For the text-containing cell, return its midpoint in [x, y] coordinate format. 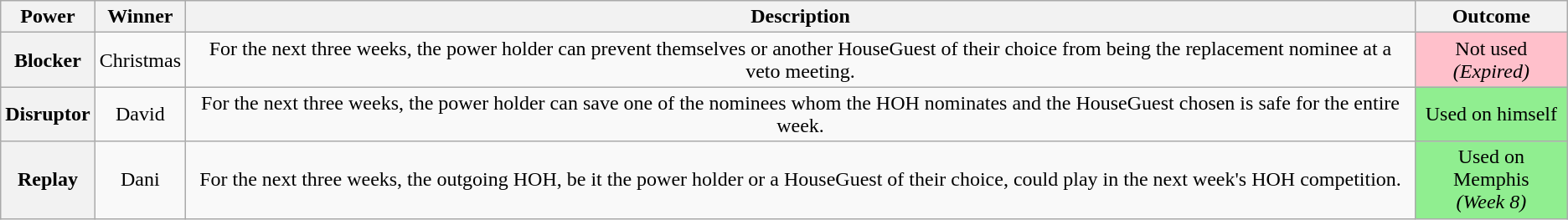
Used on Memphis(Week 8) [1491, 180]
Blocker [48, 60]
Power [48, 17]
Not used(Expired) [1491, 60]
For the next three weeks, the power holder can save one of the nominees whom the HOH nominates and the HouseGuest chosen is safe for the entire week. [801, 114]
Disruptor [48, 114]
David [140, 114]
Christmas [140, 60]
Outcome [1491, 17]
For the next three weeks, the outgoing HOH, be it the power holder or a HouseGuest of their choice, could play in the next week's HOH competition. [801, 180]
Replay [48, 180]
Dani [140, 180]
Winner [140, 17]
Used on himself [1491, 114]
Description [801, 17]
